Return the (X, Y) coordinate for the center point of the cell that contains the specified text.  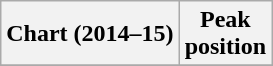
Chart (2014–15) (90, 34)
Peakposition (225, 34)
